Output the (X, Y) coordinate of the center of the cell containing the given text.  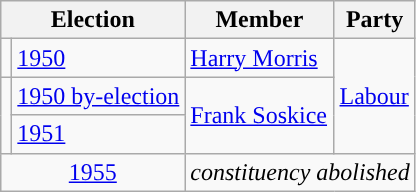
constituency abolished (300, 172)
Harry Morris (260, 58)
Member (260, 20)
Frank Soskice (260, 115)
Election (93, 20)
Labour (374, 96)
Party (374, 20)
1955 (93, 172)
1950 (98, 58)
1950 by-election (98, 96)
1951 (98, 134)
